From the cell containing the given text, extract its center point as (x, y) coordinate. 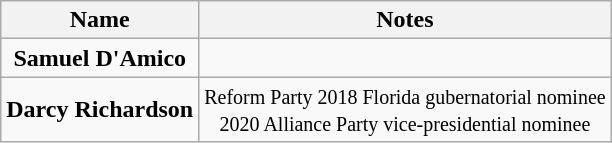
Reform Party 2018 Florida gubernatorial nominee2020 Alliance Party vice-presidential nominee (405, 110)
Notes (405, 20)
Name (100, 20)
Darcy Richardson (100, 110)
Samuel D'Amico (100, 58)
